Pinpoint the cell where the given text exists, returning its [X, Y] midpoint coordinate. 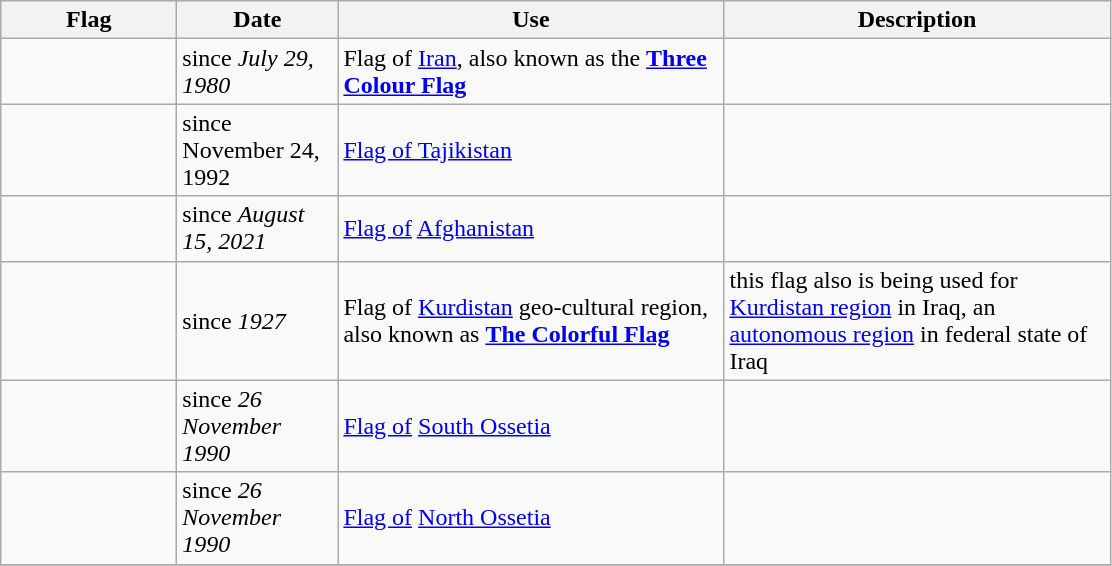
Flag of Afghanistan [531, 228]
since August 15, 2021 [258, 228]
Flag of South Ossetia [531, 426]
Flag of North Ossetia [531, 518]
Flag [89, 20]
Flag of Iran, also known as the Three Colour Flag [531, 72]
this flag also is being used for Kurdistan region in Iraq, an autonomous region in federal state of Iraq [917, 320]
Date [258, 20]
Description [917, 20]
since November 24, 1992 [258, 150]
Flag of Kurdistan geo-cultural region, also known as The Colorful Flag [531, 320]
since July 29, 1980 [258, 72]
since 1927 [258, 320]
Flag of Tajikistan [531, 150]
Use [531, 20]
